Scan for the cell matching the given text and deliver its [X, Y] coordinate at center. 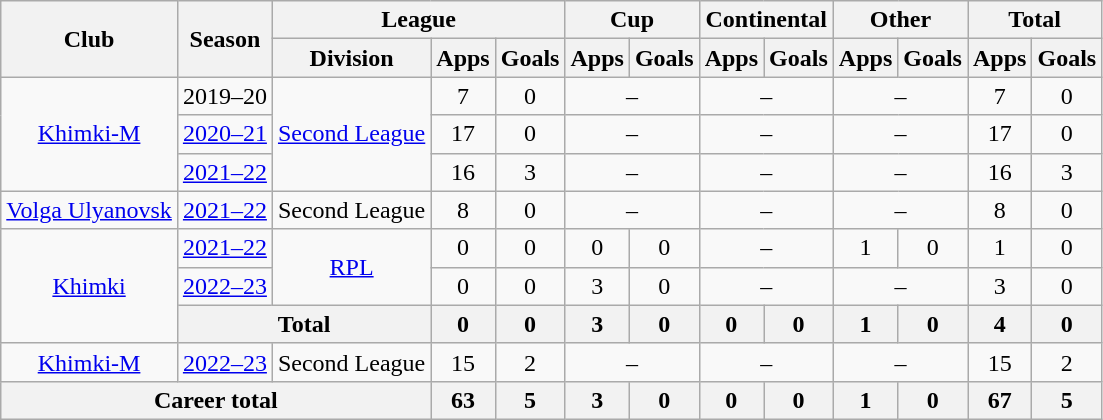
Club [90, 39]
63 [463, 400]
Continental [766, 20]
League [418, 20]
Career total [216, 400]
Khimki [90, 286]
Season [224, 39]
RPL [351, 267]
Cup [632, 20]
Other [900, 20]
Volga Ulyanovsk [90, 210]
2020–21 [224, 134]
Division [351, 58]
4 [1000, 324]
2019–20 [224, 96]
67 [1000, 400]
